Locate the cell with the specified text and output its [x, y] center coordinate. 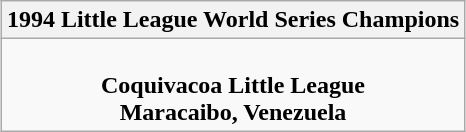
1994 Little League World Series Champions [232, 20]
Coquivacoa Little LeagueMaracaibo, Venezuela [232, 85]
